Locate the cell with the specified text and output its (X, Y) center coordinate. 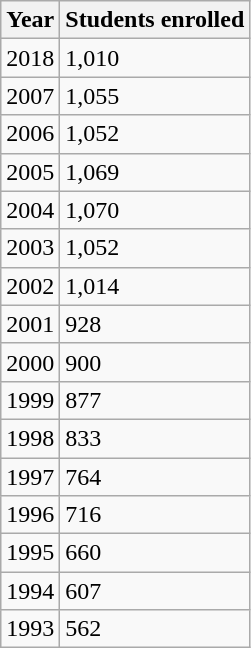
1994 (30, 591)
1,010 (155, 58)
1,055 (155, 96)
Year (30, 20)
1997 (30, 477)
764 (155, 477)
2006 (30, 134)
1,014 (155, 286)
1998 (30, 438)
562 (155, 629)
2002 (30, 286)
900 (155, 362)
2003 (30, 248)
716 (155, 515)
2005 (30, 172)
Students enrolled (155, 20)
833 (155, 438)
2004 (30, 210)
607 (155, 591)
2007 (30, 96)
1996 (30, 515)
1,069 (155, 172)
1993 (30, 629)
2018 (30, 58)
2001 (30, 324)
2000 (30, 362)
1999 (30, 400)
877 (155, 400)
1995 (30, 553)
928 (155, 324)
1,070 (155, 210)
660 (155, 553)
